Find where the given text appears and provide that cell's center as (X, Y) coordinate. 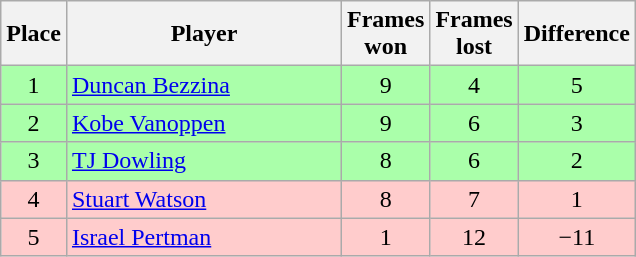
Player (204, 34)
Frames lost (474, 34)
Place (34, 34)
7 (474, 199)
Duncan Bezzina (204, 85)
12 (474, 237)
−11 (576, 237)
Stuart Watson (204, 199)
Kobe Vanoppen (204, 123)
Israel Pertman (204, 237)
Difference (576, 34)
Frames won (386, 34)
TJ Dowling (204, 161)
